Return the (x, y) coordinate for the center point of the cell that contains the specified text.  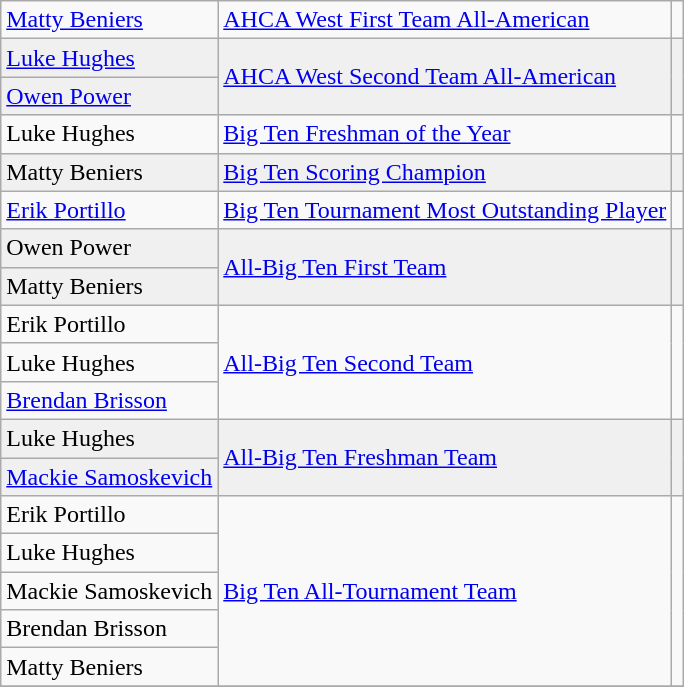
Big Ten Scoring Champion (445, 172)
All-Big Ten First Team (445, 267)
All-Big Ten Second Team (445, 362)
AHCA West Second Team All-American (445, 77)
Big Ten All-Tournament Team (445, 591)
All-Big Ten Freshman Team (445, 457)
Big Ten Tournament Most Outstanding Player (445, 210)
Big Ten Freshman of the Year (445, 134)
AHCA West First Team All-American (445, 20)
